Search for the cell housing the specified text and yield its (X, Y) center coordinate. 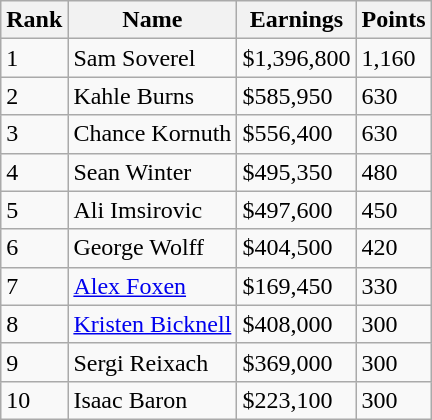
$585,950 (296, 96)
450 (394, 210)
420 (394, 248)
Chance Kornuth (152, 134)
7 (34, 286)
Isaac Baron (152, 400)
Name (152, 20)
$556,400 (296, 134)
Rank (34, 20)
$408,000 (296, 324)
Sam Soverel (152, 58)
6 (34, 248)
$495,350 (296, 172)
9 (34, 362)
Ali Imsirovic (152, 210)
8 (34, 324)
4 (34, 172)
2 (34, 96)
Kahle Burns (152, 96)
$223,100 (296, 400)
Sergi Reixach (152, 362)
Earnings (296, 20)
5 (34, 210)
480 (394, 172)
$369,000 (296, 362)
Kristen Bicknell (152, 324)
3 (34, 134)
Sean Winter (152, 172)
$1,396,800 (296, 58)
George Wolff (152, 248)
Alex Foxen (152, 286)
10 (34, 400)
$497,600 (296, 210)
330 (394, 286)
$169,450 (296, 286)
$404,500 (296, 248)
Points (394, 20)
1 (34, 58)
1,160 (394, 58)
